Output the [X, Y] coordinate of the center of the cell containing the given text.  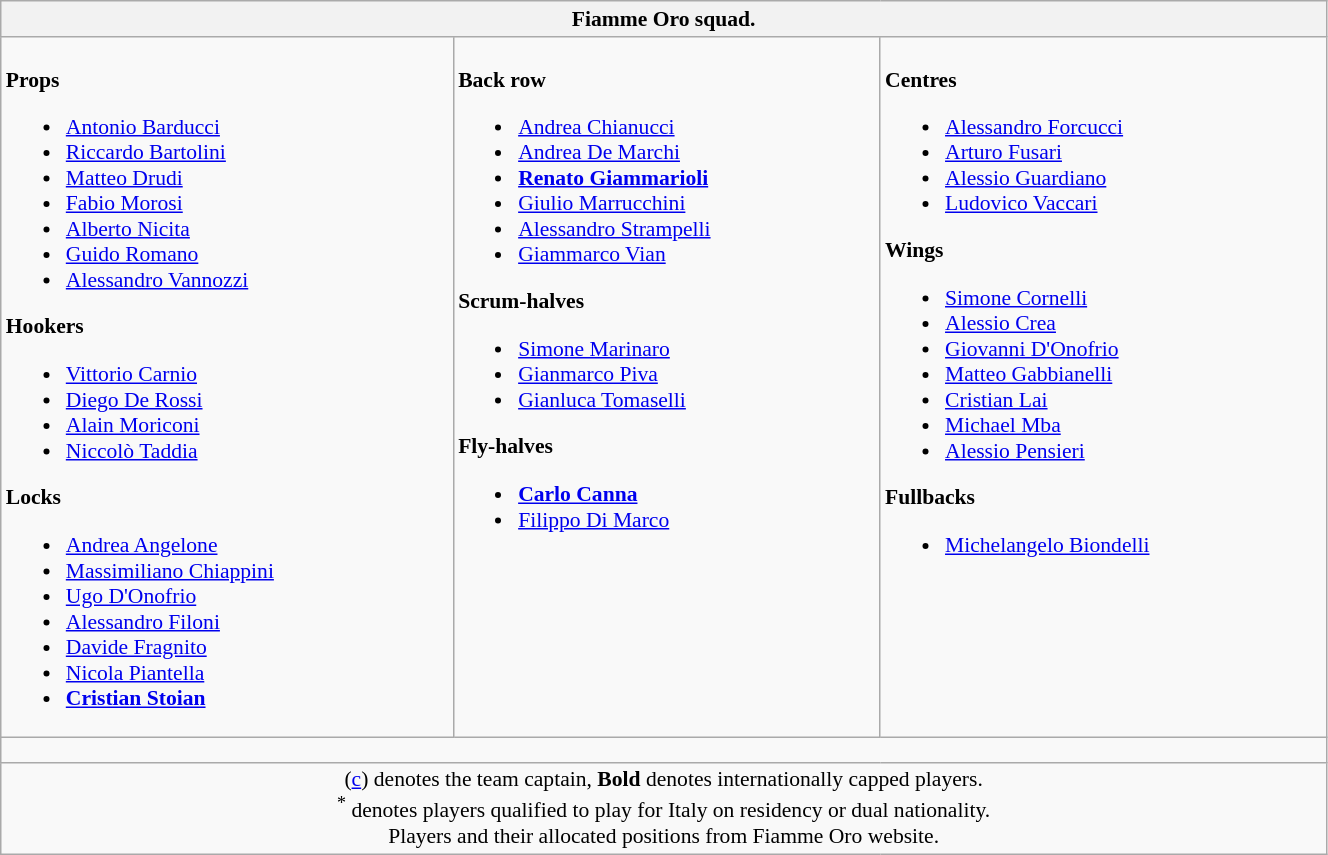
Fiamme Oro squad. [664, 19]
